Output the (X, Y) coordinate of the center of the cell containing the given text.  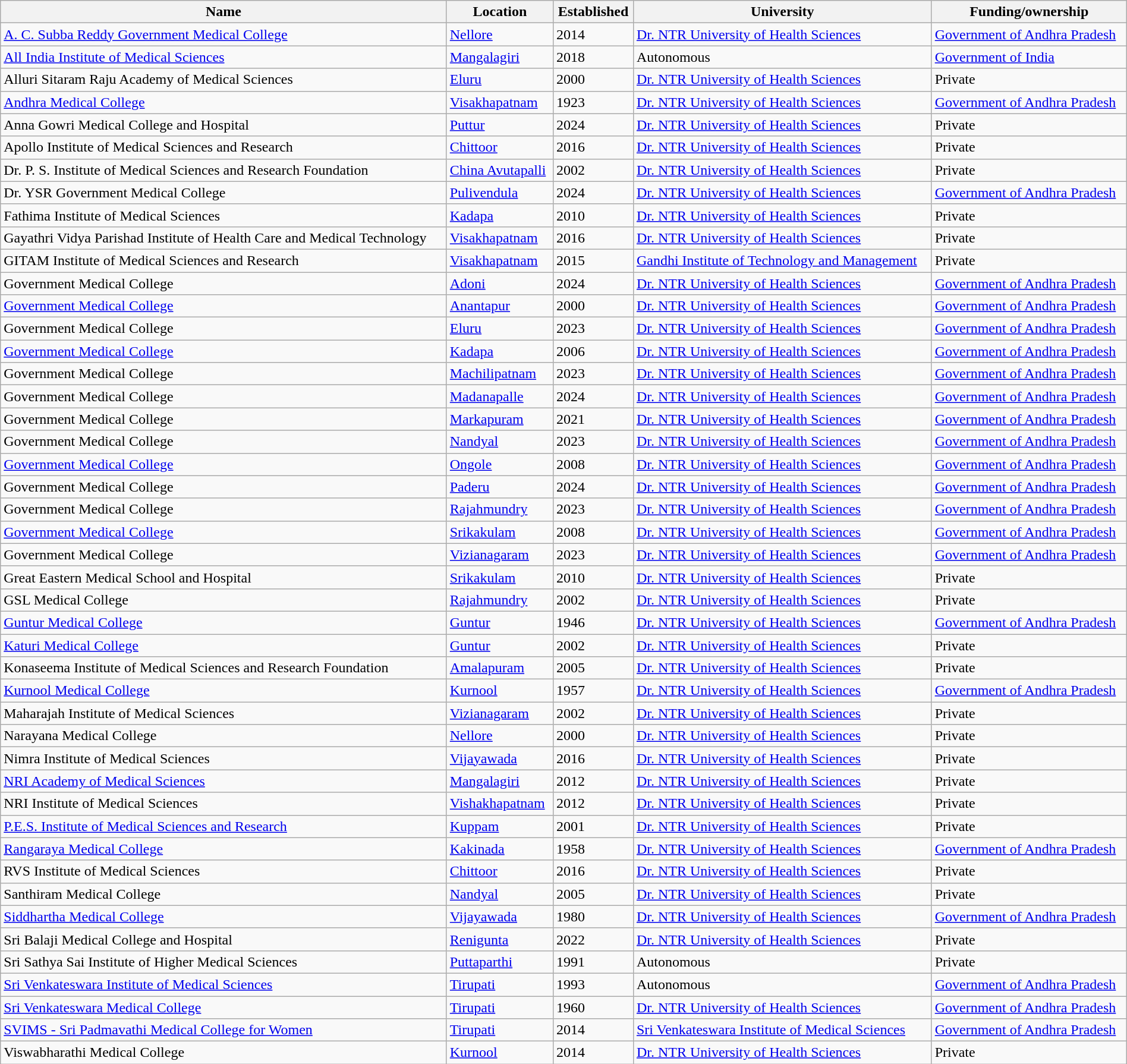
1958 (593, 849)
Apollo Institute of Medical Sciences and Research (223, 147)
Vishakhapatnam (499, 804)
Rangaraya Medical College (223, 849)
RVS Institute of Medical Sciences (223, 871)
1980 (593, 917)
Dr. YSR Government Medical College (223, 193)
1993 (593, 984)
Anantapur (499, 306)
Santhiram Medical College (223, 894)
1957 (593, 691)
2015 (593, 260)
A. C. Subba Reddy Government Medical College (223, 34)
GITAM Institute of Medical Sciences and Research (223, 260)
Renigunta (499, 939)
Kuppam (499, 826)
Gayathri Vidya Parishad Institute of Health Care and Medical Technology (223, 238)
GSL Medical College (223, 600)
Kurnool Medical College (223, 691)
Alluri Sitaram Raju Academy of Medical Sciences (223, 80)
Andhra Medical College (223, 102)
Great Eastern Medical School and Hospital (223, 577)
Konaseema Institute of Medical Sciences and Research Foundation (223, 668)
Sri Venkateswara Medical College (223, 1008)
Narayana Medical College (223, 736)
All India Institute of Medical Sciences (223, 57)
Ongole (499, 464)
Government of India (1029, 57)
Madanapalle (499, 396)
Paderu (499, 487)
Siddhartha Medical College (223, 917)
China Avutapalli (499, 170)
Adoni (499, 284)
Sri Sathya Sai Institute of Higher Medical Sciences (223, 962)
Dr. P. S. Institute of Medical Sciences and Research Foundation (223, 170)
Puttaparthi (499, 962)
Name (223, 12)
Viswabharathi Medical College (223, 1053)
2021 (593, 419)
1960 (593, 1008)
Gandhi Institute of Technology and Management (782, 260)
Fathima Institute of Medical Sciences (223, 215)
Machilipatnam (499, 374)
Amalapuram (499, 668)
Kakinada (499, 849)
NRI Academy of Medical Sciences (223, 781)
Funding/ownership (1029, 12)
Anna Gowri Medical College and Hospital (223, 125)
Nimra Institute of Medical Sciences (223, 758)
Maharajah Institute of Medical Sciences (223, 713)
Sri Balaji Medical College and Hospital (223, 939)
1991 (593, 962)
Markapuram (499, 419)
1923 (593, 102)
Guntur Medical College (223, 622)
P.E.S. Institute of Medical Sciences and Research (223, 826)
SVIMS - Sri Padmavathi Medical College for Women (223, 1030)
2006 (593, 351)
2001 (593, 826)
1946 (593, 622)
NRI Institute of Medical Sciences (223, 804)
2018 (593, 57)
Established (593, 12)
2022 (593, 939)
University (782, 12)
Pulivendula (499, 193)
Puttur (499, 125)
Katuri Medical College (223, 645)
Location (499, 12)
